Detect which cell encompasses the target text, then output its [X, Y] center coordinate. 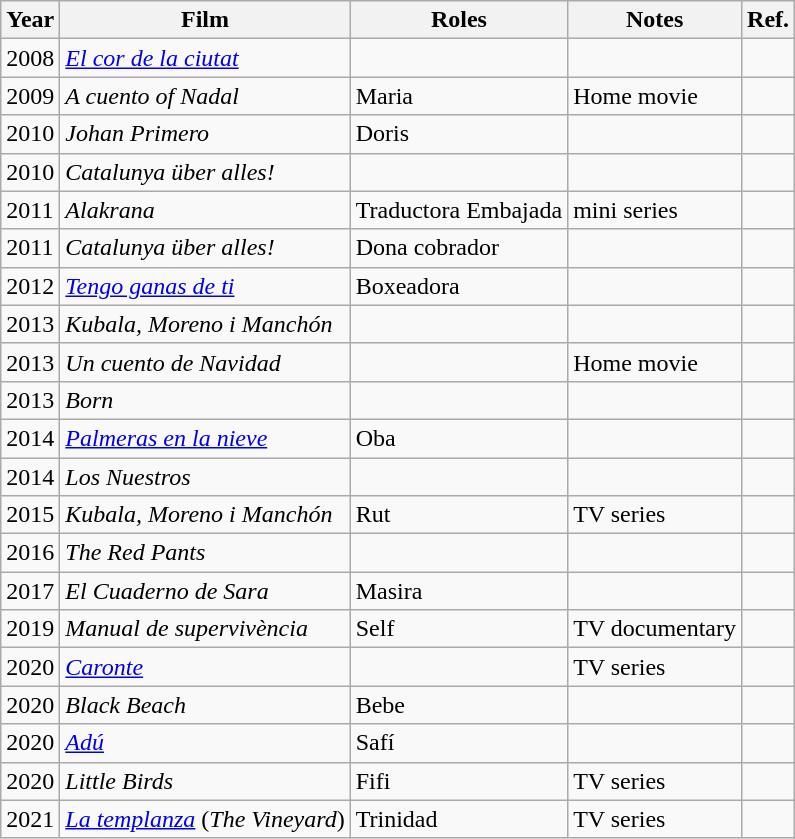
Self [458, 629]
2019 [30, 629]
2009 [30, 96]
Dona cobrador [458, 248]
Roles [458, 20]
Alakrana [205, 210]
Safí [458, 743]
Traductora Embajada [458, 210]
Caronte [205, 667]
Little Birds [205, 781]
2021 [30, 819]
La templanza (The Vineyard) [205, 819]
Tengo ganas de ti [205, 286]
Born [205, 400]
Notes [655, 20]
Masira [458, 591]
mini series [655, 210]
Los Nuestros [205, 477]
El cor de la ciutat [205, 58]
Maria [458, 96]
Ref. [768, 20]
A cuento of Nadal [205, 96]
Bebe [458, 705]
2012 [30, 286]
TV documentary [655, 629]
Trinidad [458, 819]
Black Beach [205, 705]
Fifi [458, 781]
El Cuaderno de Sara [205, 591]
2016 [30, 553]
The Red Pants [205, 553]
Adú [205, 743]
2015 [30, 515]
Oba [458, 438]
2008 [30, 58]
2017 [30, 591]
Manual de supervivència [205, 629]
Year [30, 20]
Doris [458, 134]
Un cuento de Navidad [205, 362]
Rut [458, 515]
Boxeadora [458, 286]
Johan Primero [205, 134]
Palmeras en la nieve [205, 438]
Film [205, 20]
